Detect which cell encompasses the target text, then output its [X, Y] center coordinate. 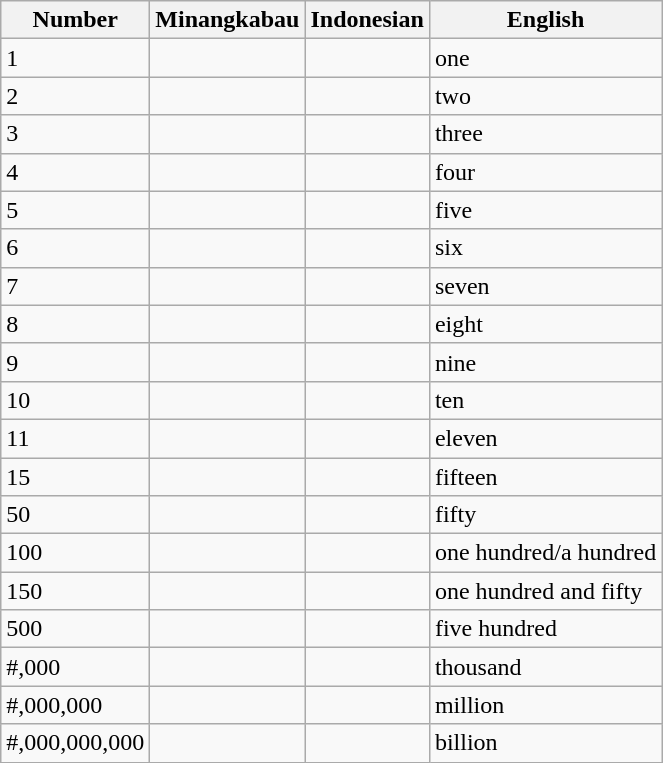
seven [545, 286]
Number [76, 20]
9 [76, 362]
fifteen [545, 477]
50 [76, 515]
four [545, 172]
150 [76, 591]
6 [76, 248]
ten [545, 400]
one hundred and fifty [545, 591]
10 [76, 400]
one [545, 58]
three [545, 134]
Minangkabau [228, 20]
2 [76, 96]
Indonesian [367, 20]
thousand [545, 667]
500 [76, 629]
#,000 [76, 667]
five hundred [545, 629]
eight [545, 324]
5 [76, 210]
#,000,000 [76, 705]
100 [76, 553]
English [545, 20]
8 [76, 324]
3 [76, 134]
million [545, 705]
1 [76, 58]
two [545, 96]
one hundred/a hundred [545, 553]
eleven [545, 438]
five [545, 210]
#,000,000,000 [76, 743]
billion [545, 743]
15 [76, 477]
7 [76, 286]
fifty [545, 515]
nine [545, 362]
4 [76, 172]
11 [76, 438]
six [545, 248]
